Pinpoint the cell where the given text exists, returning its (x, y) midpoint coordinate. 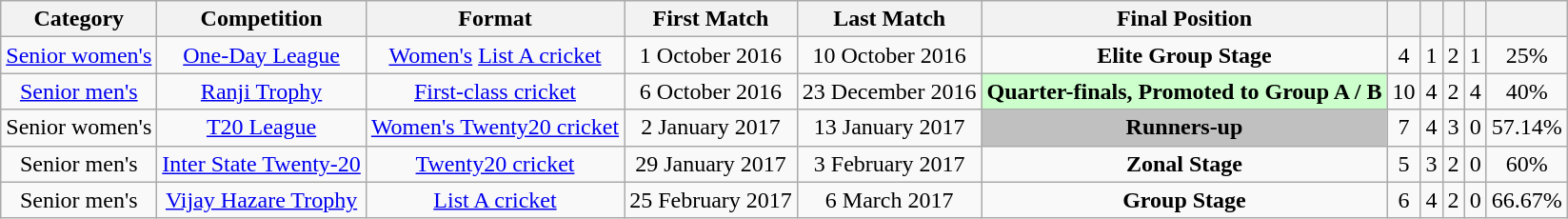
6 October 2016 (711, 91)
25% (1527, 55)
57.14% (1527, 128)
Elite Group Stage (1184, 55)
Final Position (1184, 19)
25 February 2017 (711, 200)
Women's List A cricket (495, 55)
3 February 2017 (889, 164)
5 (1403, 164)
6 March 2017 (889, 200)
Competition (262, 19)
T20 League (262, 128)
10 October 2016 (889, 55)
40% (1527, 91)
First Match (711, 19)
Vijay Hazare Trophy (262, 200)
One-Day League (262, 55)
Category (79, 19)
First-class cricket (495, 91)
1 October 2016 (711, 55)
2 January 2017 (711, 128)
Group Stage (1184, 200)
Last Match (889, 19)
Twenty20 cricket (495, 164)
23 December 2016 (889, 91)
60% (1527, 164)
List A cricket (495, 200)
Inter State Twenty-20 (262, 164)
Ranji Trophy (262, 91)
Format (495, 19)
66.67% (1527, 200)
Women's Twenty20 cricket (495, 128)
7 (1403, 128)
10 (1403, 91)
6 (1403, 200)
Runners-up (1184, 128)
Zonal Stage (1184, 164)
Quarter-finals, Promoted to Group A / B (1184, 91)
13 January 2017 (889, 128)
29 January 2017 (711, 164)
